Return [X, Y] of the center of cell containing provided text 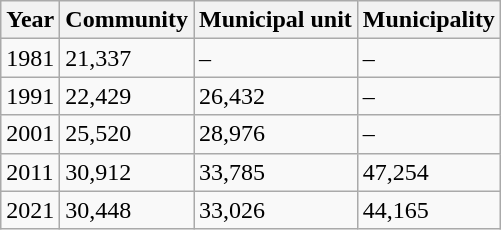
26,432 [276, 96]
33,785 [276, 172]
1991 [30, 96]
44,165 [428, 210]
1981 [30, 58]
30,448 [127, 210]
30,912 [127, 172]
33,026 [276, 210]
Community [127, 20]
2011 [30, 172]
Municipal unit [276, 20]
25,520 [127, 134]
Year [30, 20]
22,429 [127, 96]
47,254 [428, 172]
2001 [30, 134]
21,337 [127, 58]
2021 [30, 210]
28,976 [276, 134]
Municipality [428, 20]
